Identify which cell holds the provided text, then report its [x, y] central coordinate. 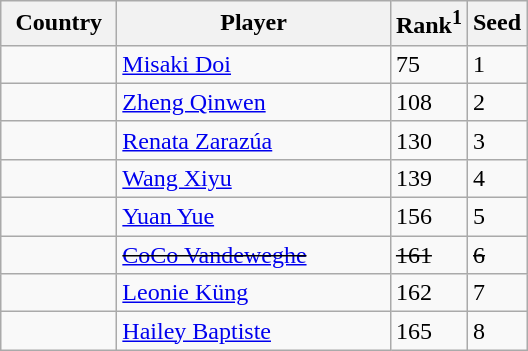
139 [428, 178]
Country [59, 24]
130 [428, 140]
Yuan Yue [254, 217]
Player [254, 24]
1 [496, 64]
Misaki Doi [254, 64]
CoCo Vandeweghe [254, 255]
Zheng Qinwen [254, 102]
108 [428, 102]
165 [428, 331]
3 [496, 140]
8 [496, 331]
Rank1 [428, 24]
Seed [496, 24]
7 [496, 293]
2 [496, 102]
Hailey Baptiste [254, 331]
6 [496, 255]
75 [428, 64]
4 [496, 178]
5 [496, 217]
Wang Xiyu [254, 178]
Leonie Küng [254, 293]
162 [428, 293]
161 [428, 255]
156 [428, 217]
Renata Zarazúa [254, 140]
